Provide the (x, y) coordinate of the cell's center where the given text is located.  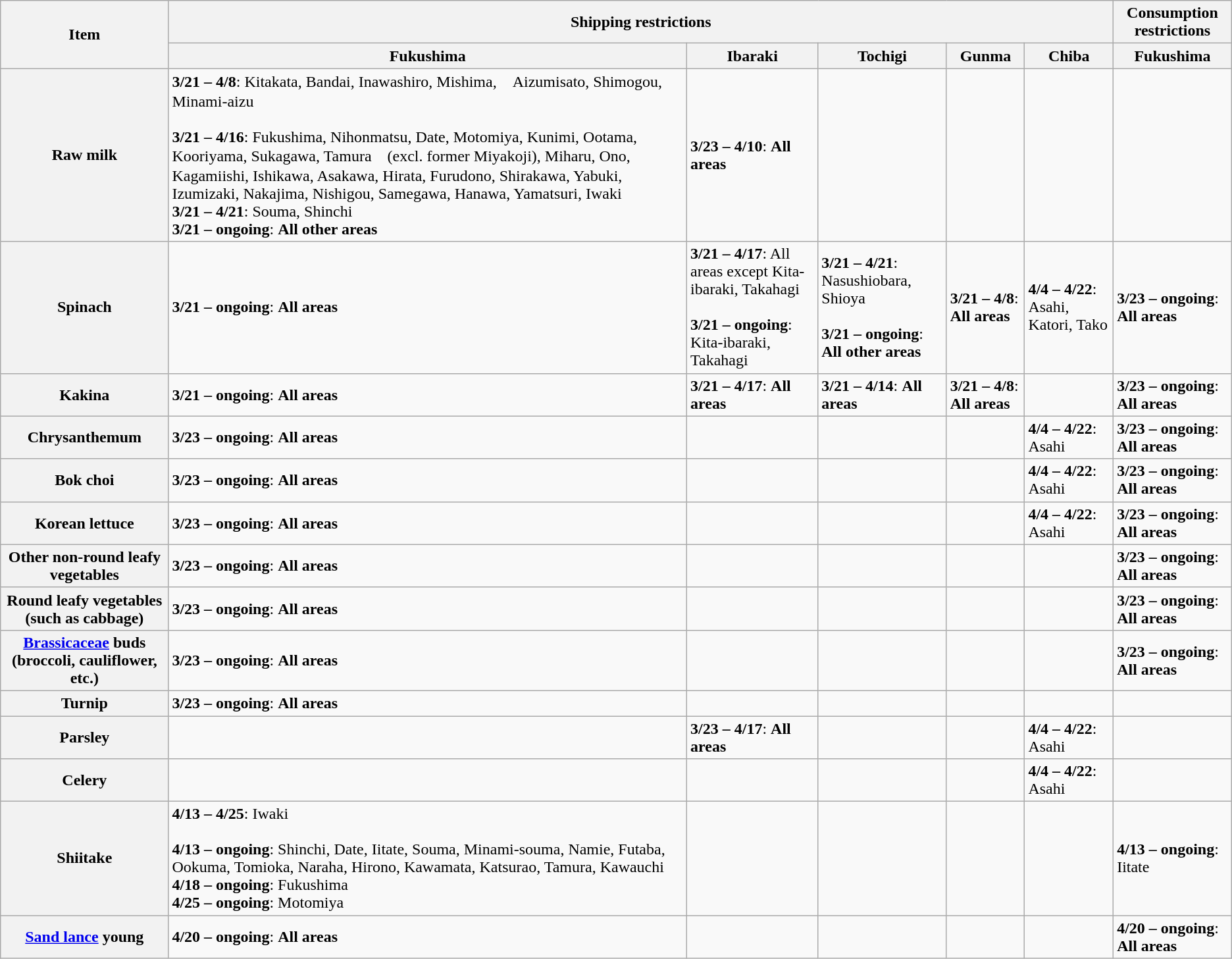
3/21 – 4/14: All areas (882, 395)
Brassicaceae buds (broccoli, cauliflower, etc.) (84, 660)
Shipping restrictions (641, 22)
Ibaraki (753, 56)
3/23 – 4/10: All areas (753, 155)
Raw milk (84, 155)
Gunma (986, 56)
4/13 – ongoing: Iitate (1173, 858)
Kakina (84, 395)
Korean lettuce (84, 523)
3/21 – 4/21: Nasushiobara, Shioya3/21 – ongoing: All other areas (882, 307)
3/23 – 4/17: All areas (753, 737)
3/21 – 4/17: All areas except Kita-ibaraki, Takahagi3/21 – ongoing: Kita-ibaraki, Takahagi (753, 307)
Celery (84, 781)
Chiba (1069, 56)
Item (84, 34)
Consumption restrictions (1173, 22)
Shiitake (84, 858)
Chrysanthemum (84, 437)
Bok choi (84, 480)
Other non-round leafy vegetables (84, 566)
Spinach (84, 307)
3/21 – 4/17: All areas (753, 395)
Turnip (84, 703)
Round leafy vegetables (such as cabbage) (84, 608)
Sand lance young (84, 937)
Tochigi (882, 56)
4/4 – 4/22: Asahi, Katori, Tako (1069, 307)
Parsley (84, 737)
